Return the [x, y] coordinate for the center point of the cell that contains the specified text.  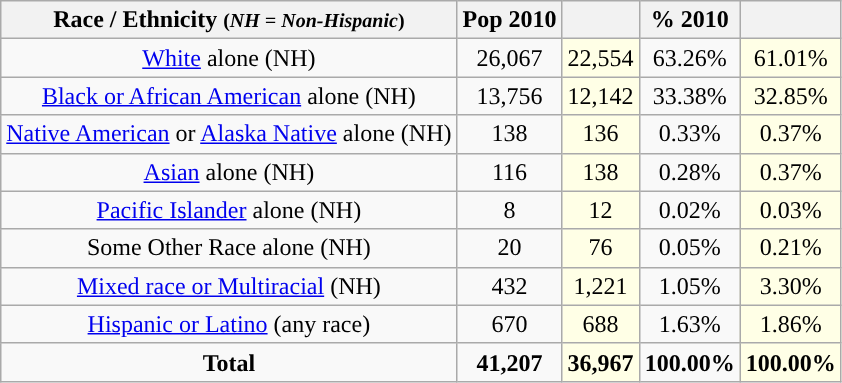
Some Other Race alone (NH) [229, 248]
432 [510, 286]
0.03% [790, 210]
13,756 [510, 96]
36,967 [600, 362]
41,207 [510, 362]
Mixed race or Multiracial (NH) [229, 286]
Black or African American alone (NH) [229, 96]
12,142 [600, 96]
0.02% [690, 210]
Pacific Islander alone (NH) [229, 210]
Total [229, 362]
3.30% [790, 286]
Native American or Alaska Native alone (NH) [229, 134]
136 [600, 134]
0.05% [690, 248]
32.85% [790, 96]
76 [600, 248]
0.21% [790, 248]
1,221 [600, 286]
Hispanic or Latino (any race) [229, 324]
1.05% [690, 286]
0.28% [690, 172]
White alone (NH) [229, 58]
688 [600, 324]
61.01% [790, 58]
Pop 2010 [510, 20]
Asian alone (NH) [229, 172]
63.26% [690, 58]
% 2010 [690, 20]
1.86% [790, 324]
26,067 [510, 58]
8 [510, 210]
20 [510, 248]
0.33% [690, 134]
1.63% [690, 324]
Race / Ethnicity (NH = Non-Hispanic) [229, 20]
670 [510, 324]
33.38% [690, 96]
116 [510, 172]
12 [600, 210]
22,554 [600, 58]
